Find where the given text appears and provide that cell's center as [X, Y] coordinate. 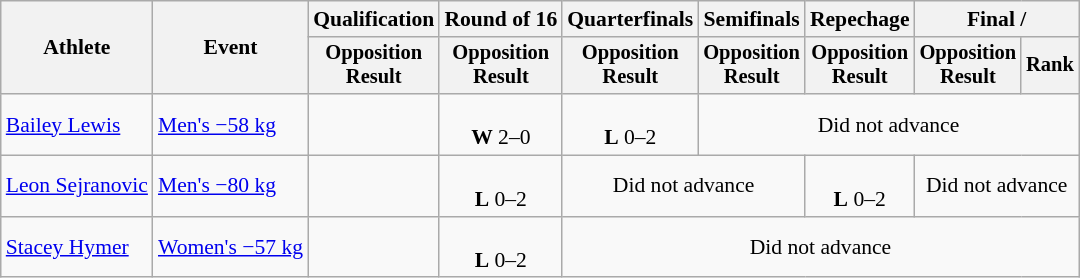
Event [230, 48]
Qualification [374, 19]
Bailey Lewis [77, 124]
Quarterfinals [630, 19]
W 2–0 [500, 124]
Rank [1050, 66]
Leon Sejranovic [77, 186]
Men's −80 kg [230, 186]
Stacey Hymer [77, 248]
Women's −57 kg [230, 248]
Men's −58 kg [230, 124]
Repechage [860, 19]
Round of 16 [500, 19]
Final / [997, 19]
Athlete [77, 48]
Semifinals [752, 19]
